Determine the (X, Y) coordinate at the center of the cell enclosing the given text.  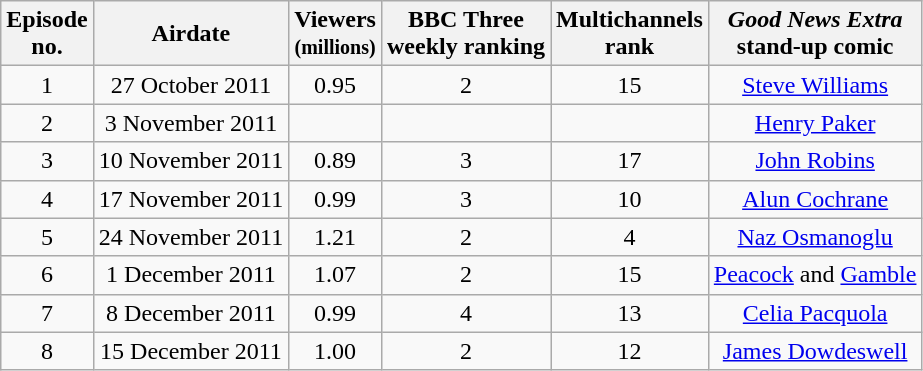
BBC Threeweekly ranking (466, 34)
1.00 (336, 351)
10 November 2011 (190, 161)
24 November 2011 (190, 237)
Multichannelsrank (630, 34)
1 December 2011 (190, 275)
John Robins (815, 161)
Henry Paker (815, 123)
1 (47, 85)
7 (47, 313)
17 (630, 161)
13 (630, 313)
Celia Pacquola (815, 313)
0.95 (336, 85)
Alun Cochrane (815, 199)
10 (630, 199)
Episodeno. (47, 34)
15 December 2011 (190, 351)
5 (47, 237)
12 (630, 351)
Peacock and Gamble (815, 275)
1.07 (336, 275)
1.21 (336, 237)
17 November 2011 (190, 199)
8 (47, 351)
James Dowdeswell (815, 351)
Viewers(millions) (336, 34)
6 (47, 275)
8 December 2011 (190, 313)
Airdate (190, 34)
0.89 (336, 161)
Steve Williams (815, 85)
27 October 2011 (190, 85)
3 November 2011 (190, 123)
Naz Osmanoglu (815, 237)
Good News Extrastand-up comic (815, 34)
